Capture the cell that displays the provided text and extract its (x, y) central coordinate. 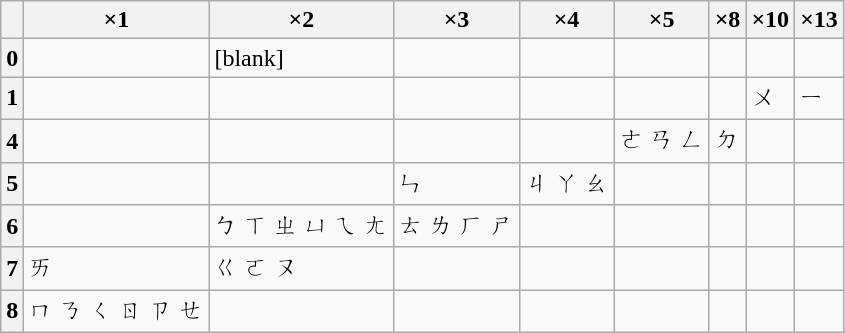
0 (12, 58)
×2 (302, 20)
ㄜ ㄢ ㄥ (662, 140)
ㄅ ㄒ ㄓ ㄩ ㄟ ㄤ (302, 226)
×13 (820, 20)
×10 (770, 20)
×4 (566, 20)
ㄞ (116, 268)
[blank] (302, 58)
×8 (728, 20)
1 (12, 98)
ㄐ ㄚ ㄠ (566, 184)
×1 (116, 20)
7 (12, 268)
×5 (662, 20)
ㄇ ㄋ ㄑ ㄖ ㄗ ㄝ (116, 312)
×3 (456, 20)
ㄉ (728, 140)
ㄍ ㄛ ㄡ (302, 268)
8 (12, 312)
5 (12, 184)
4 (12, 140)
ㄣ (456, 184)
ㄨ (770, 98)
ㄊ ㄌ ㄏ ㄕ (456, 226)
ㄧ (820, 98)
6 (12, 226)
